Search for the cell housing the specified text and yield its (X, Y) center coordinate. 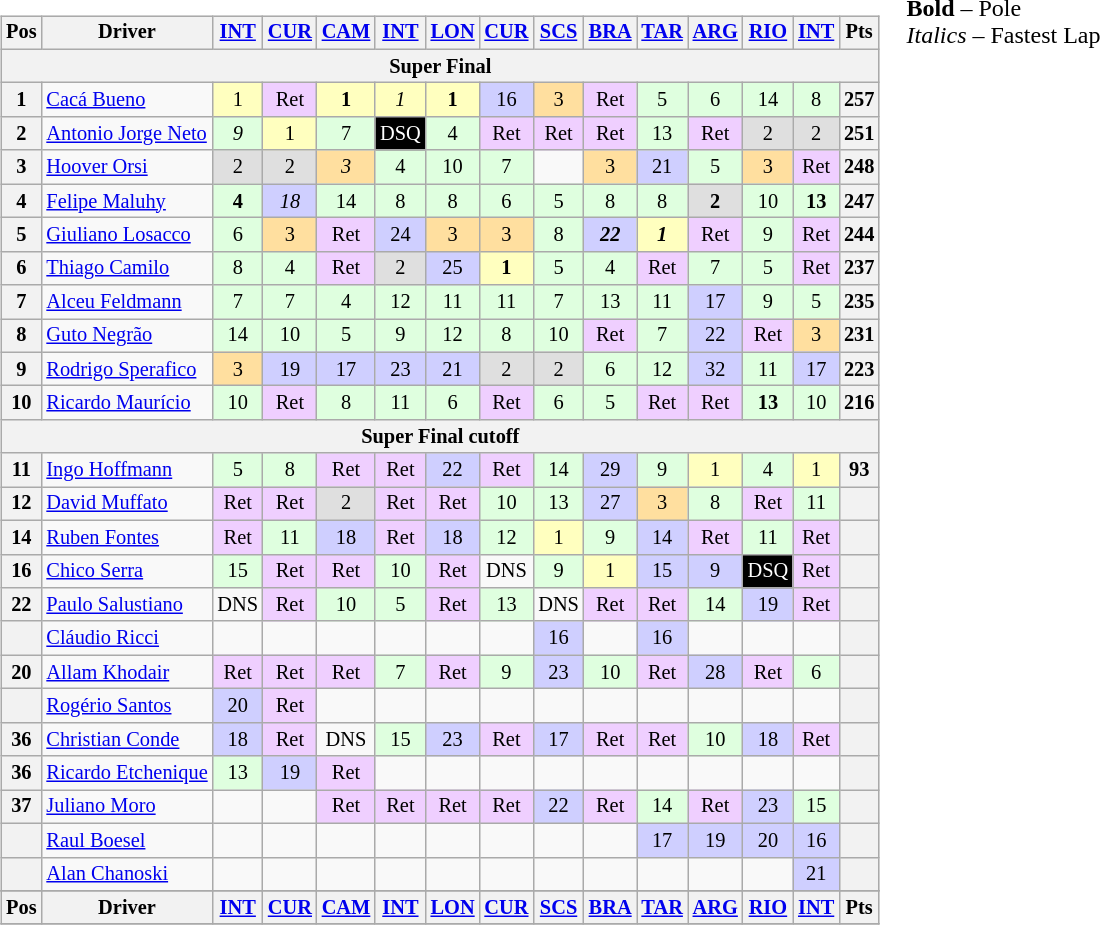
Ingo Hoffmann (126, 470)
Giuliano Losacco (126, 235)
Chico Serra (126, 571)
Thiago Camilo (126, 268)
24 (400, 235)
Alceu Feldmann (126, 302)
257 (859, 100)
93 (859, 470)
Alan Chanoski (126, 874)
Super Final (440, 66)
Rodrigo Sperafico (126, 369)
251 (859, 134)
Cacá Bueno (126, 100)
27 (610, 504)
Antonio Jorge Neto (126, 134)
Ricardo Etchenique (126, 773)
Juliano Moro (126, 807)
Hoover Orsi (126, 167)
223 (859, 369)
25 (453, 268)
Super Final cutoff (440, 437)
216 (859, 403)
Paulo Salustiano (126, 605)
231 (859, 336)
Ricardo Maurício (126, 403)
37 (21, 807)
Christian Conde (126, 739)
247 (859, 201)
David Muffato (126, 504)
Raul Boesel (126, 840)
Cláudio Ricci (126, 638)
32 (716, 369)
244 (859, 235)
29 (610, 470)
Ruben Fontes (126, 537)
248 (859, 167)
Felipe Maluhy (126, 201)
Allam Khodair (126, 672)
28 (716, 672)
Guto Negrão (126, 336)
Rogério Santos (126, 706)
235 (859, 302)
237 (859, 268)
